Provide the [X, Y] coordinate of the cell's center where the given text is located.  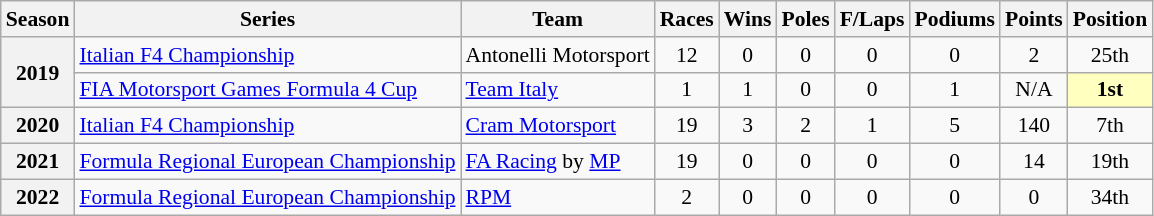
140 [1034, 126]
12 [687, 55]
F/Laps [872, 19]
Races [687, 19]
RPM [557, 197]
Antonelli Motorsport [557, 55]
5 [956, 126]
7th [1110, 126]
Podiums [956, 19]
Season [38, 19]
2021 [38, 162]
Wins [748, 19]
1st [1110, 90]
3 [748, 126]
Cram Motorsport [557, 126]
Team [557, 19]
N/A [1034, 90]
Team Italy [557, 90]
FA Racing by MP [557, 162]
14 [1034, 162]
2019 [38, 72]
Points [1034, 19]
Position [1110, 19]
Series [267, 19]
19th [1110, 162]
2020 [38, 126]
25th [1110, 55]
Poles [806, 19]
FIA Motorsport Games Formula 4 Cup [267, 90]
2022 [38, 197]
34th [1110, 197]
